For the text-containing cell, return its midpoint in [x, y] coordinate format. 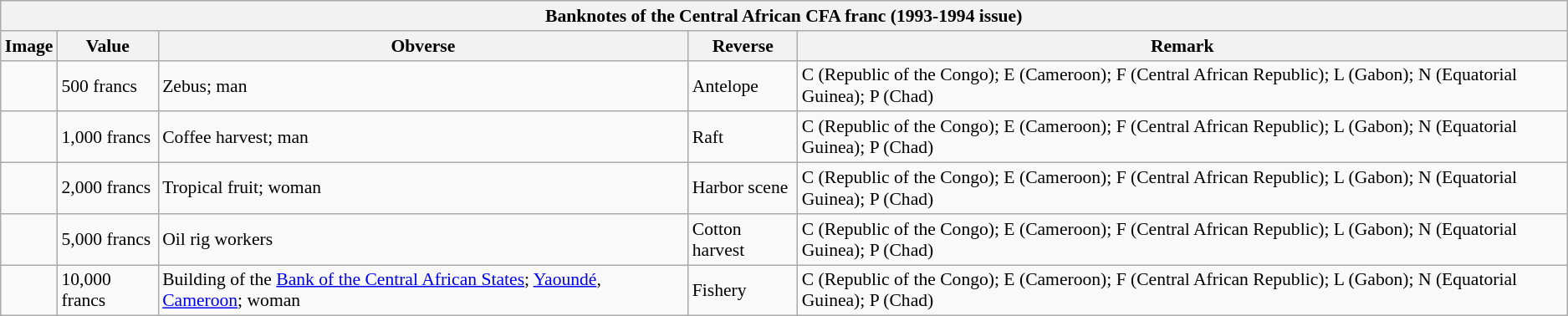
Remark [1182, 46]
Value [107, 46]
500 francs [107, 85]
5,000 francs [107, 239]
Antelope [743, 85]
Obverse [423, 46]
Tropical fruit; woman [423, 189]
Oil rig workers [423, 239]
10,000 francs [107, 291]
Zebus; man [423, 85]
Harbor scene [743, 189]
Image [29, 46]
Fishery [743, 291]
Cotton harvest [743, 239]
Reverse [743, 46]
Banknotes of the Central African CFA franc (1993-1994 issue) [784, 16]
Building of the Bank of the Central African States; Yaoundé, Cameroon; woman [423, 291]
1,000 francs [107, 137]
Raft [743, 137]
Coffee harvest; man [423, 137]
2,000 francs [107, 189]
